For the text-containing cell, return its midpoint in (X, Y) coordinate format. 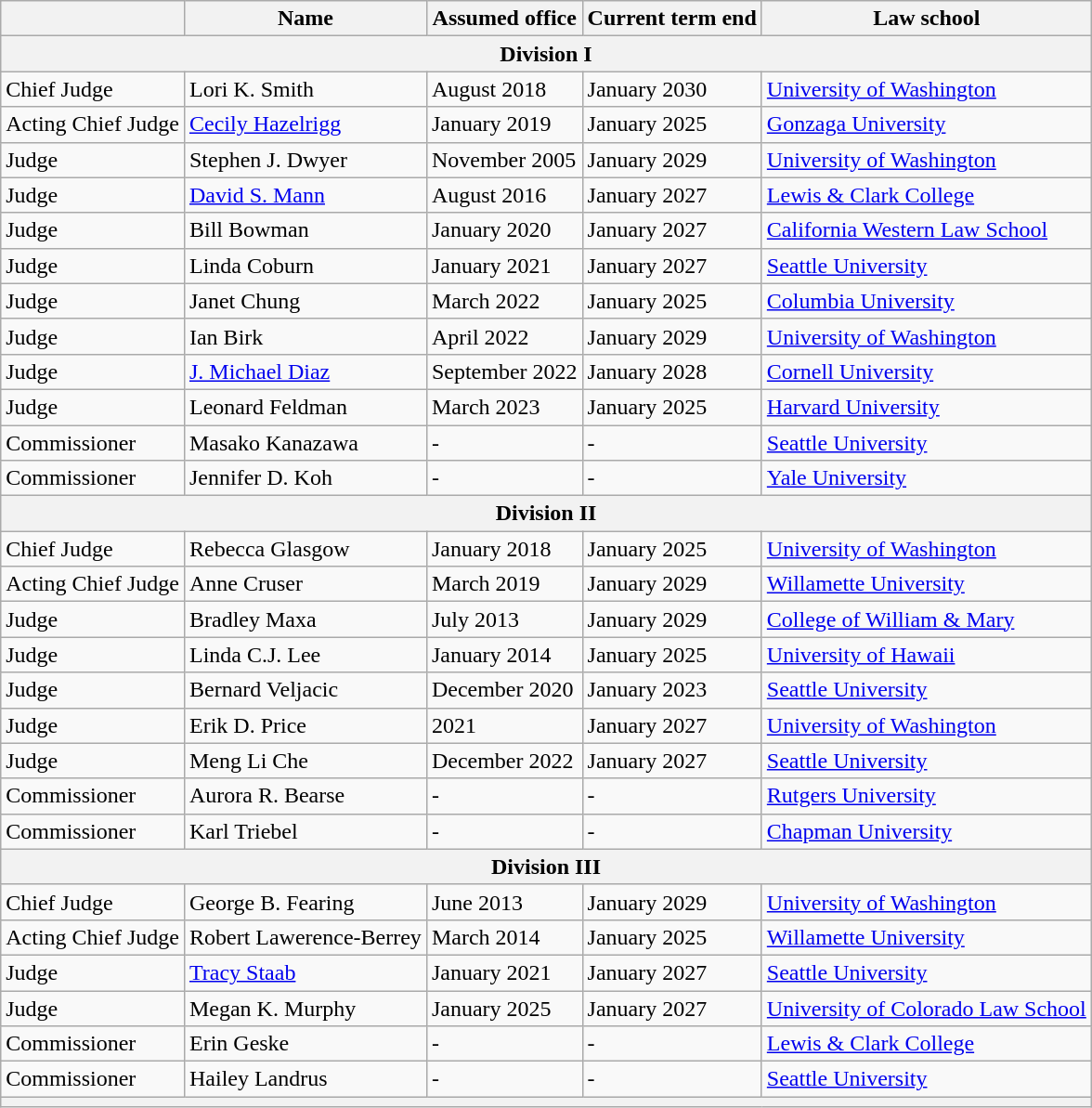
Stephen J. Dwyer (305, 160)
December 2020 (504, 690)
California Western Law School (927, 230)
Linda Coburn (305, 266)
Tracy Staab (305, 972)
January 2023 (672, 690)
June 2013 (504, 902)
January 2028 (672, 372)
September 2022 (504, 372)
January 2018 (504, 549)
Aurora R. Bearse (305, 796)
David S. Mann (305, 195)
Division III (546, 867)
January 2030 (672, 89)
August 2016 (504, 195)
College of William & Mary (927, 619)
Name (305, 19)
Columbia University (927, 301)
Meng Li Che (305, 761)
Rebecca Glasgow (305, 549)
Harvard University (927, 407)
December 2022 (504, 761)
March 2014 (504, 937)
April 2022 (504, 336)
March 2022 (504, 301)
Erin Geske (305, 1044)
J. Michael Diaz (305, 372)
Linda C.J. Lee (305, 655)
Gonzaga University (927, 124)
University of Colorado Law School (927, 1008)
Bernard Veljacic (305, 690)
November 2005 (504, 160)
Division II (546, 514)
Janet Chung (305, 301)
Leonard Feldman (305, 407)
Hailey Landrus (305, 1079)
Erik D. Price (305, 725)
Ian Birk (305, 336)
Cornell University (927, 372)
January 2020 (504, 230)
July 2013 (504, 619)
Division I (546, 54)
Rutgers University (927, 796)
Karl Triebel (305, 831)
Yale University (927, 478)
Bradley Maxa (305, 619)
Current term end (672, 19)
Bill Bowman (305, 230)
Anne Cruser (305, 584)
Masako Kanazawa (305, 443)
March 2023 (504, 407)
Jennifer D. Koh (305, 478)
Megan K. Murphy (305, 1008)
Cecily Hazelrigg (305, 124)
University of Hawaii (927, 655)
Chapman University (927, 831)
August 2018 (504, 89)
Robert Lawerence-Berrey (305, 937)
March 2019 (504, 584)
Lori K. Smith (305, 89)
2021 (504, 725)
George B. Fearing (305, 902)
January 2019 (504, 124)
Assumed office (504, 19)
January 2014 (504, 655)
Law school (927, 19)
